For the text-containing cell, return its midpoint in (X, Y) coordinate format. 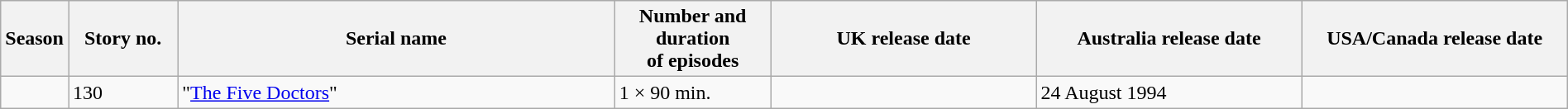
Season (35, 39)
Serial name (396, 39)
Number and durationof episodes (693, 39)
"The Five Doctors" (396, 92)
24 August 1994 (1169, 92)
USA/Canada release date (1434, 39)
Story no. (122, 39)
UK release date (903, 39)
1 × 90 min. (693, 92)
130 (122, 92)
Australia release date (1169, 39)
